Find where the given text appears and provide that cell's center as (x, y) coordinate. 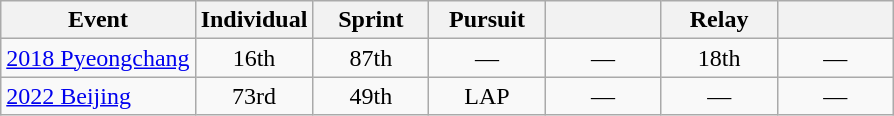
18th (719, 58)
LAP (487, 96)
16th (254, 58)
Relay (719, 20)
Pursuit (487, 20)
87th (371, 58)
73rd (254, 96)
2022 Beijing (98, 96)
2018 Pyeongchang (98, 58)
Individual (254, 20)
Event (98, 20)
Sprint (371, 20)
49th (371, 96)
